For the text-containing cell, return its midpoint in (x, y) coordinate format. 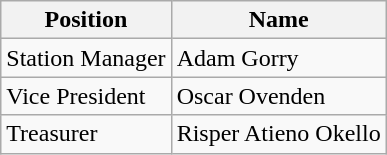
Position (86, 20)
Station Manager (86, 58)
Vice President (86, 96)
Name (278, 20)
Risper Atieno Okello (278, 134)
Treasurer (86, 134)
Adam Gorry (278, 58)
Oscar Ovenden (278, 96)
